Provide the (x, y) coordinate of the cell's center where the given text is located.  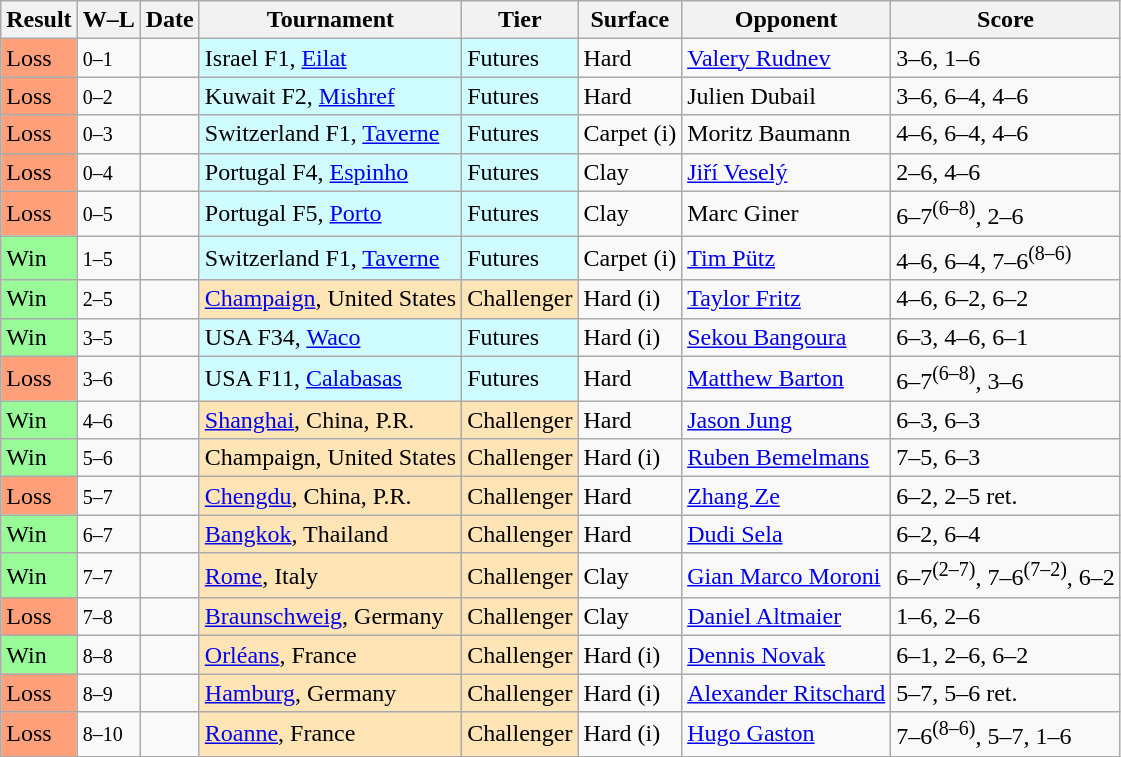
6–2, 2–5 ret. (1006, 496)
4–6, 6–2, 6–2 (1006, 299)
Score (1006, 20)
3–5 (108, 337)
Sekou Bangoura (786, 337)
Valery Rudnev (786, 58)
Tim Pütz (786, 258)
Moritz Baumann (786, 134)
5–6 (108, 458)
Tier (520, 20)
Israel F1, Eilat (330, 58)
USA F34, Waco (330, 337)
2–5 (108, 299)
Hamburg, Germany (330, 693)
Portugal F4, Espinho (330, 172)
6–7(2–7), 7–6(7–2), 6–2 (1006, 576)
Dudi Sela (786, 534)
7–7 (108, 576)
Marc Giner (786, 214)
0–1 (108, 58)
Portugal F5, Porto (330, 214)
0–4 (108, 172)
1–6, 2–6 (1006, 617)
Hugo Gaston (786, 734)
0–3 (108, 134)
Dennis Novak (786, 655)
Tournament (330, 20)
4–6, 6–4, 7–6(8–6) (1006, 258)
8–8 (108, 655)
5–7, 5–6 ret. (1006, 693)
Kuwait F2, Mishref (330, 96)
Chengdu, China, P.R. (330, 496)
2–6, 4–6 (1006, 172)
Roanne, France (330, 734)
USA F11, Calabasas (330, 378)
6–2, 6–4 (1006, 534)
3–6 (108, 378)
Date (170, 20)
Matthew Barton (786, 378)
0–2 (108, 96)
Shanghai, China, P.R. (330, 420)
6–3, 6–3 (1006, 420)
8–10 (108, 734)
6–7(6–8), 3–6 (1006, 378)
7–5, 6–3 (1006, 458)
Gian Marco Moroni (786, 576)
Taylor Fritz (786, 299)
Ruben Bemelmans (786, 458)
1–5 (108, 258)
Jiří Veselý (786, 172)
Jason Jung (786, 420)
3–6, 1–6 (1006, 58)
Alexander Ritschard (786, 693)
W–L (108, 20)
Braunschweig, Germany (330, 617)
7–8 (108, 617)
Orléans, France (330, 655)
Zhang Ze (786, 496)
4–6 (108, 420)
Result (39, 20)
Surface (630, 20)
Julien Dubail (786, 96)
4–6, 6–4, 4–6 (1006, 134)
6–1, 2–6, 6–2 (1006, 655)
Opponent (786, 20)
6–7(6–8), 2–6 (1006, 214)
8–9 (108, 693)
7–6(8–6), 5–7, 1–6 (1006, 734)
0–5 (108, 214)
6–3, 4–6, 6–1 (1006, 337)
Bangkok, Thailand (330, 534)
3–6, 6–4, 4–6 (1006, 96)
5–7 (108, 496)
6–7 (108, 534)
Daniel Altmaier (786, 617)
Rome, Italy (330, 576)
